Output the [x, y] coordinate of the center of the cell containing the given text.  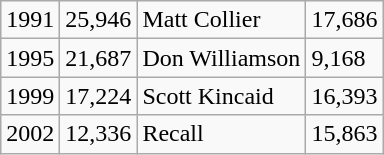
16,393 [344, 96]
1991 [30, 20]
21,687 [98, 58]
17,224 [98, 96]
1999 [30, 96]
9,168 [344, 58]
2002 [30, 134]
1995 [30, 58]
Don Williamson [222, 58]
Scott Kincaid [222, 96]
Recall [222, 134]
17,686 [344, 20]
12,336 [98, 134]
15,863 [344, 134]
25,946 [98, 20]
Matt Collier [222, 20]
